From the cell containing the given text, extract its center point as [X, Y] coordinate. 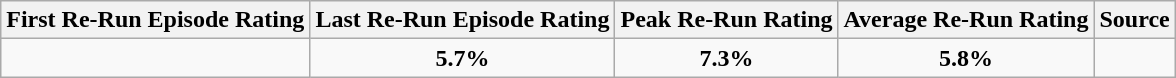
First Re-Run Episode Rating [156, 20]
Last Re-Run Episode Rating [462, 20]
Source [1134, 20]
Average Re-Run Rating [966, 20]
7.3% [726, 58]
Peak Re-Run Rating [726, 20]
5.8% [966, 58]
5.7% [462, 58]
